From the cell containing the given text, extract its center point as [X, Y] coordinate. 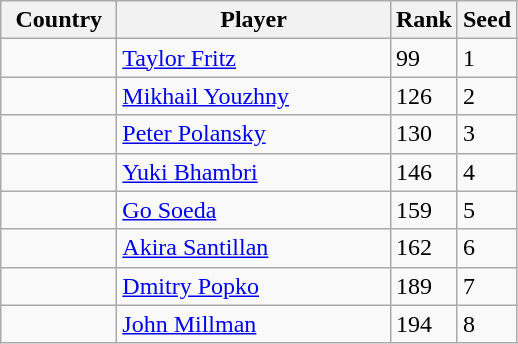
Mikhail Youzhny [254, 96]
Go Soeda [254, 210]
1 [486, 58]
126 [424, 96]
Akira Santillan [254, 248]
Taylor Fritz [254, 58]
189 [424, 286]
3 [486, 134]
2 [486, 96]
130 [424, 134]
4 [486, 172]
7 [486, 286]
Rank [424, 20]
Player [254, 20]
Yuki Bhambri [254, 172]
159 [424, 210]
John Millman [254, 324]
5 [486, 210]
Dmitry Popko [254, 286]
8 [486, 324]
Peter Polansky [254, 134]
162 [424, 248]
Seed [486, 20]
6 [486, 248]
99 [424, 58]
146 [424, 172]
194 [424, 324]
Country [59, 20]
